Locate the cell with the specified text and output its (x, y) center coordinate. 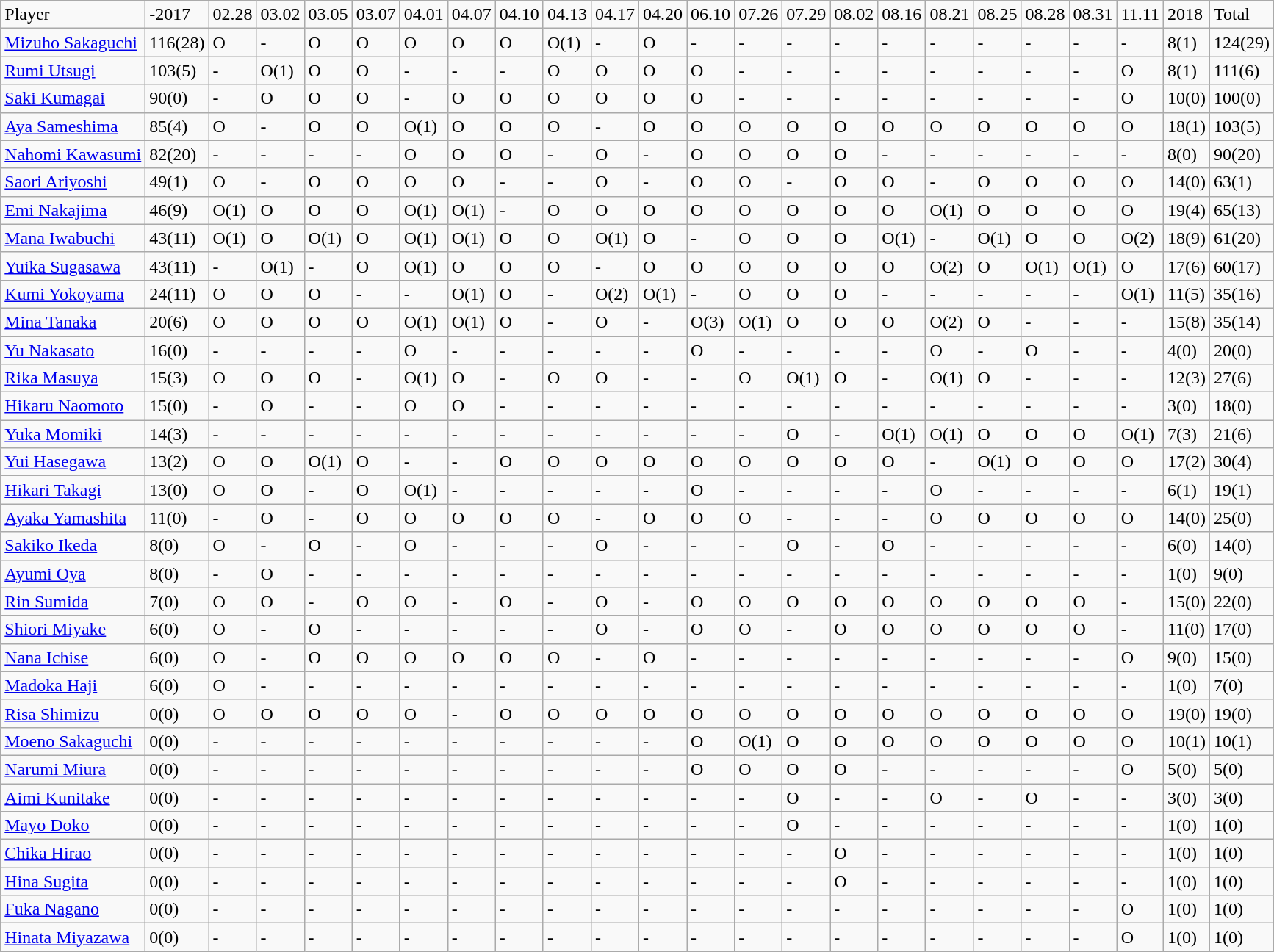
25(0) (1242, 518)
46(9) (177, 210)
Mana Iwabuchi (73, 238)
60(17) (1242, 266)
49(1) (177, 182)
Moeno Sakaguchi (73, 741)
85(4) (177, 126)
Hikari Takagi (73, 490)
03.07 (376, 15)
08.28 (1045, 15)
13(0) (177, 490)
Yuka Momiki (73, 434)
90(0) (177, 98)
116(28) (177, 43)
82(20) (177, 154)
Chika Hirao (73, 854)
2018 (1186, 15)
04.20 (663, 15)
11(5) (1186, 294)
Hikaru Naomoto (73, 406)
13(2) (177, 462)
Ayaka Yamashita (73, 518)
19(4) (1186, 210)
04.01 (423, 15)
06.10 (711, 15)
11.11 (1140, 15)
27(6) (1242, 378)
04.13 (567, 15)
Yui Hasegawa (73, 462)
22(0) (1242, 602)
Hina Sugita (73, 881)
20(6) (177, 322)
08.31 (1093, 15)
Ayumi Oya (73, 574)
30(4) (1242, 462)
Yuika Sugasawa (73, 266)
100(0) (1242, 98)
Risa Shimizu (73, 713)
Nana Ichise (73, 657)
4(0) (1186, 350)
18(1) (1186, 126)
21(6) (1242, 434)
124(29) (1242, 43)
Aimi Kunitake (73, 797)
Fuka Nagano (73, 909)
Nahomi Kawasumi (73, 154)
Madoka Haji (73, 685)
14(3) (177, 434)
18(9) (1186, 238)
Saki Kumagai (73, 98)
18(0) (1242, 406)
35(16) (1242, 294)
63(1) (1242, 182)
Kumi Yokoyama (73, 294)
03.05 (328, 15)
Player (73, 15)
04.10 (519, 15)
17(6) (1186, 266)
6(1) (1186, 490)
Total (1242, 15)
Rin Sumida (73, 602)
15(3) (177, 378)
O(3) (711, 322)
08.21 (949, 15)
111(6) (1242, 71)
7(3) (1186, 434)
35(14) (1242, 322)
12(3) (1186, 378)
Mina Tanaka (73, 322)
Hinata Miyazawa (73, 937)
19(1) (1242, 490)
16(0) (177, 350)
17(0) (1242, 630)
Rika Masuya (73, 378)
Aya Sameshima (73, 126)
02.28 (232, 15)
17(2) (1186, 462)
-2017 (177, 15)
08.16 (902, 15)
03.02 (281, 15)
Yu Nakasato (73, 350)
Mayo Doko (73, 826)
Rumi Utsugi (73, 71)
07.26 (758, 15)
Narumi Miura (73, 769)
24(11) (177, 294)
04.07 (472, 15)
08.25 (998, 15)
Shiori Miyake (73, 630)
Mizuho Sakaguchi (73, 43)
20(0) (1242, 350)
61(20) (1242, 238)
04.17 (614, 15)
15(8) (1186, 322)
90(20) (1242, 154)
Sakiko Ikeda (73, 546)
65(13) (1242, 210)
10(0) (1186, 98)
Saori Ariyoshi (73, 182)
08.02 (854, 15)
07.29 (807, 15)
Emi Nakajima (73, 210)
